Provide the (x, y) coordinate of the cell's center where the given text is located.  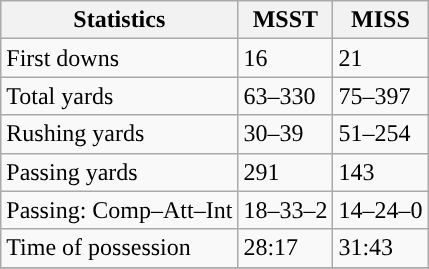
Total yards (120, 96)
31:43 (380, 248)
291 (286, 172)
14–24–0 (380, 210)
18–33–2 (286, 210)
16 (286, 58)
MISS (380, 20)
28:17 (286, 248)
51–254 (380, 134)
Time of possession (120, 248)
75–397 (380, 96)
Passing yards (120, 172)
Statistics (120, 20)
First downs (120, 58)
30–39 (286, 134)
63–330 (286, 96)
Passing: Comp–Att–Int (120, 210)
21 (380, 58)
Rushing yards (120, 134)
143 (380, 172)
MSST (286, 20)
